Detect which cell encompasses the target text, then output its (X, Y) center coordinate. 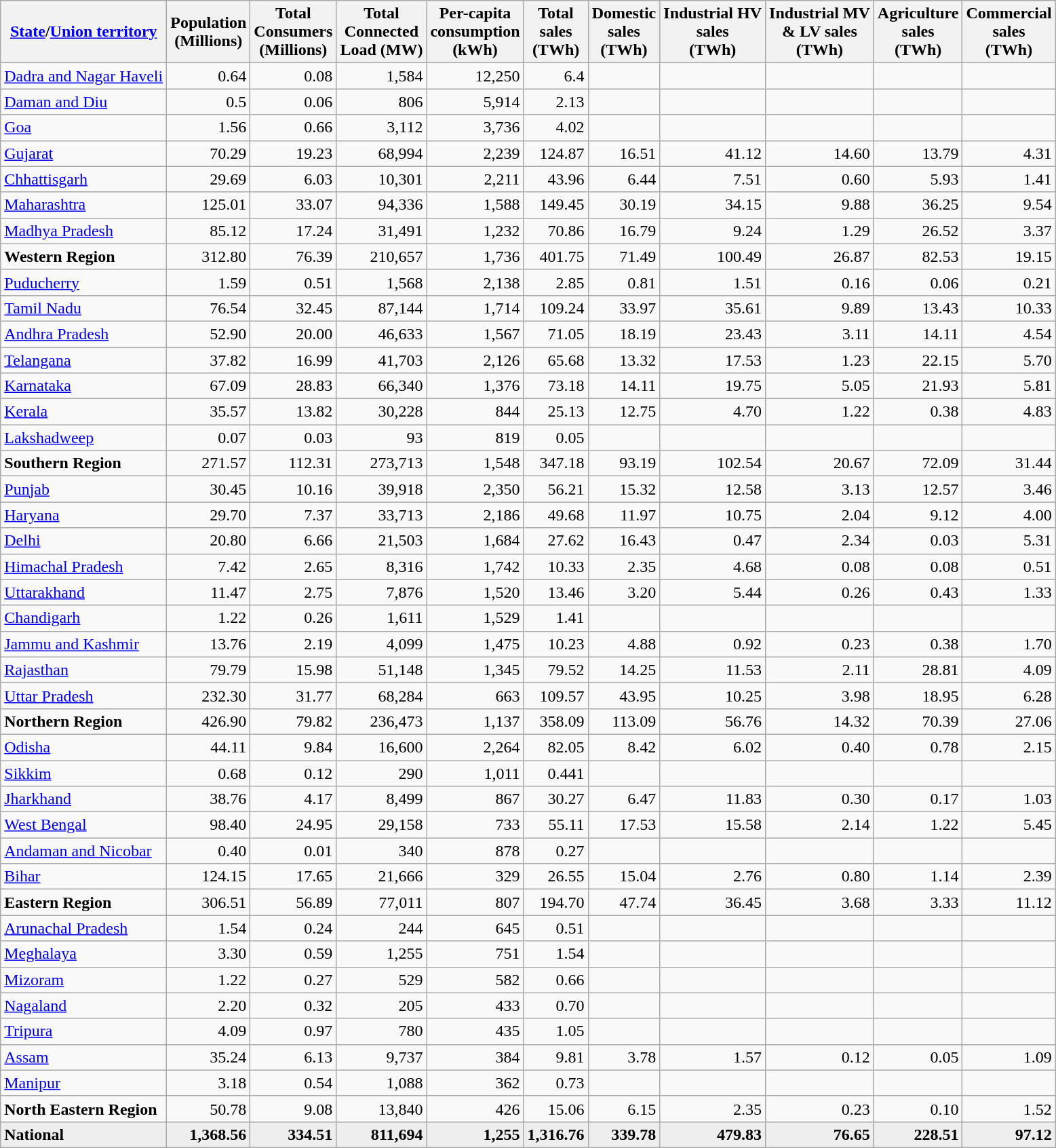
582 (475, 980)
2.13 (556, 102)
56.76 (713, 721)
0.97 (293, 1031)
9.54 (1009, 205)
290 (381, 773)
94,336 (381, 205)
State/Union territory (84, 32)
26.87 (820, 256)
2.19 (293, 644)
16.99 (293, 360)
7.42 (209, 567)
Himachal Pradesh (84, 567)
6.47 (624, 799)
0.92 (713, 644)
10,301 (381, 179)
Domestic sales(TWh) (624, 32)
24.95 (293, 825)
401.75 (556, 256)
50.78 (209, 1109)
85.12 (209, 231)
30.45 (209, 489)
426.90 (209, 721)
12.57 (918, 489)
35.61 (713, 308)
435 (475, 1031)
Per-capita consumption(kWh) (475, 32)
780 (381, 1031)
71.49 (624, 256)
Tripura (84, 1031)
Population (Millions) (209, 32)
West Bengal (84, 825)
6.4 (556, 76)
10.75 (713, 515)
0.24 (293, 928)
733 (475, 825)
6.13 (293, 1057)
8,316 (381, 567)
811,694 (381, 1134)
Assam (84, 1057)
0.73 (556, 1083)
1.51 (713, 282)
56.21 (556, 489)
5,914 (475, 102)
77,011 (381, 902)
1.59 (209, 282)
271.57 (209, 463)
4.68 (713, 567)
2,138 (475, 282)
9.08 (293, 1109)
6.28 (1009, 695)
20.67 (820, 463)
2,186 (475, 515)
5.81 (1009, 386)
51,148 (381, 670)
55.11 (556, 825)
33,713 (381, 515)
1,742 (475, 567)
67.09 (209, 386)
11.53 (713, 670)
358.09 (556, 721)
3.18 (209, 1083)
Lakshadweep (84, 438)
0.80 (820, 877)
0.32 (293, 1006)
0.78 (918, 747)
1,376 (475, 386)
384 (475, 1057)
Madhya Pradesh (84, 231)
47.74 (624, 902)
5.70 (1009, 360)
31.44 (1009, 463)
Goa (84, 128)
12.75 (624, 412)
329 (475, 877)
3.11 (820, 334)
15.32 (624, 489)
0.64 (209, 76)
100.49 (713, 256)
11.12 (1009, 902)
0.54 (293, 1083)
0.60 (820, 179)
0.81 (624, 282)
4,099 (381, 644)
93 (381, 438)
Kerala (84, 412)
68,994 (381, 153)
806 (381, 102)
20.80 (209, 541)
44.11 (209, 747)
844 (475, 412)
Meghalaya (84, 954)
1,736 (475, 256)
37.82 (209, 360)
3,736 (475, 128)
8.42 (624, 747)
72.09 (918, 463)
0.68 (209, 773)
1,520 (475, 592)
5.45 (1009, 825)
1,588 (475, 205)
22.15 (918, 360)
13.82 (293, 412)
Eastern Region (84, 902)
2,126 (475, 360)
2.14 (820, 825)
3,112 (381, 128)
0.70 (556, 1006)
5.31 (1009, 541)
13,840 (381, 1109)
11.97 (624, 515)
11.83 (713, 799)
479.83 (713, 1134)
15.06 (556, 1109)
1,345 (475, 670)
30,228 (381, 412)
1.03 (1009, 799)
1,137 (475, 721)
210,657 (381, 256)
4.00 (1009, 515)
36.45 (713, 902)
27.06 (1009, 721)
10.16 (293, 489)
529 (381, 980)
65.68 (556, 360)
26.55 (556, 877)
Chandigarh (84, 618)
Andhra Pradesh (84, 334)
76.54 (209, 308)
31,491 (381, 231)
Commercial sales(TWh) (1009, 32)
1.33 (1009, 592)
Punjab (84, 489)
Chhattisgarh (84, 179)
244 (381, 928)
4.54 (1009, 334)
76.65 (820, 1134)
34.15 (713, 205)
Arunachal Pradesh (84, 928)
0.47 (713, 541)
6.15 (624, 1109)
102.54 (713, 463)
1.70 (1009, 644)
3.30 (209, 954)
228.51 (918, 1134)
Total Consumers (Millions) (293, 32)
66,340 (381, 386)
0.17 (918, 799)
28.83 (293, 386)
6.44 (624, 179)
43.95 (624, 695)
29.70 (209, 515)
0.43 (918, 592)
1,684 (475, 541)
1.52 (1009, 1109)
23.43 (713, 334)
21,503 (381, 541)
1,475 (475, 644)
7,876 (381, 592)
12,250 (475, 76)
645 (475, 928)
35.57 (209, 412)
13.43 (918, 308)
334.51 (293, 1134)
87,144 (381, 308)
1,611 (381, 618)
Haryana (84, 515)
125.01 (209, 205)
Rajasthan (84, 670)
2.85 (556, 282)
Tamil Nadu (84, 308)
70.39 (918, 721)
433 (475, 1006)
3.68 (820, 902)
20.00 (293, 334)
819 (475, 438)
Southern Region (84, 463)
5.93 (918, 179)
Agriculture sales(TWh) (918, 32)
1.29 (820, 231)
3.37 (1009, 231)
2.34 (820, 541)
1.56 (209, 128)
33.07 (293, 205)
71.05 (556, 334)
236,473 (381, 721)
109.24 (556, 308)
19.15 (1009, 256)
232.30 (209, 695)
21,666 (381, 877)
7.51 (713, 179)
13.79 (918, 153)
29.69 (209, 179)
124.15 (209, 877)
4.88 (624, 644)
149.45 (556, 205)
33.97 (624, 308)
273,713 (381, 463)
9.88 (820, 205)
2.39 (1009, 877)
194.70 (556, 902)
Industrial HV sales(TWh) (713, 32)
73.18 (556, 386)
11.47 (209, 592)
82.53 (918, 256)
6.03 (293, 179)
17.65 (293, 877)
1.23 (820, 360)
3.33 (918, 902)
5.44 (713, 592)
3.78 (624, 1057)
2,350 (475, 489)
1.57 (713, 1057)
17.24 (293, 231)
68,284 (381, 695)
3.46 (1009, 489)
2,211 (475, 179)
14.60 (820, 153)
339.78 (624, 1134)
43.96 (556, 179)
19.75 (713, 386)
14.25 (624, 670)
7.37 (293, 515)
347.18 (556, 463)
26.52 (918, 231)
Nagaland (84, 1006)
19.23 (293, 153)
2.11 (820, 670)
306.51 (209, 902)
15.58 (713, 825)
27.62 (556, 541)
2.65 (293, 567)
1.14 (918, 877)
807 (475, 902)
4.02 (556, 128)
Sikkim (84, 773)
112.31 (293, 463)
312.80 (209, 256)
Daman and Diu (84, 102)
6.02 (713, 747)
0.30 (820, 799)
0.5 (209, 102)
41,703 (381, 360)
31.77 (293, 695)
9.84 (293, 747)
Maharashtra (84, 205)
2,239 (475, 153)
0.07 (209, 438)
14.32 (820, 721)
1,529 (475, 618)
1,714 (475, 308)
Karnataka (84, 386)
30.27 (556, 799)
0.01 (293, 851)
98.40 (209, 825)
1,568 (381, 282)
10.23 (556, 644)
1,548 (475, 463)
6.66 (293, 541)
Manipur (84, 1083)
Northern Region (84, 721)
Industrial MV & LV sales (TWh) (820, 32)
1,368.56 (209, 1134)
0.59 (293, 954)
52.90 (209, 334)
Puducherry (84, 282)
1,088 (381, 1083)
18.95 (918, 695)
76.39 (293, 256)
4.83 (1009, 412)
30.19 (624, 205)
93.19 (624, 463)
109.57 (556, 695)
9.24 (713, 231)
4.70 (713, 412)
56.89 (293, 902)
Uttar Pradesh (84, 695)
340 (381, 851)
13.46 (556, 592)
1.09 (1009, 1057)
Delhi (84, 541)
28.81 (918, 670)
70.86 (556, 231)
41.12 (713, 153)
Jammu and Kashmir (84, 644)
Mizoram (84, 980)
9.12 (918, 515)
0.10 (918, 1109)
1.05 (556, 1031)
16.51 (624, 153)
82.05 (556, 747)
1,011 (475, 773)
79.82 (293, 721)
426 (475, 1109)
49.68 (556, 515)
0.16 (820, 282)
9,737 (381, 1057)
Uttarakhand (84, 592)
5.05 (820, 386)
15.98 (293, 670)
North Eastern Region (84, 1109)
878 (475, 851)
Andaman and Nicobar (84, 851)
National (84, 1134)
Jharkhand (84, 799)
1,232 (475, 231)
2.76 (713, 877)
2.75 (293, 592)
21.93 (918, 386)
362 (475, 1083)
10.25 (713, 695)
32.45 (293, 308)
79.79 (209, 670)
Bihar (84, 877)
9.81 (556, 1057)
1,316.76 (556, 1134)
12.58 (713, 489)
18.19 (624, 334)
15.04 (624, 877)
Odisha (84, 747)
97.12 (1009, 1134)
70.29 (209, 153)
3.20 (624, 592)
79.52 (556, 670)
Total Connected Load (MW) (381, 32)
3.98 (820, 695)
Dadra and Nagar Haveli (84, 76)
0.441 (556, 773)
13.32 (624, 360)
2,264 (475, 747)
39,918 (381, 489)
663 (475, 695)
124.87 (556, 153)
9.89 (820, 308)
35.24 (209, 1057)
2.15 (1009, 747)
36.25 (918, 205)
16,600 (381, 747)
Total sales(TWh) (556, 32)
2.20 (209, 1006)
46,633 (381, 334)
2.04 (820, 515)
1,584 (381, 76)
Gujarat (84, 153)
1,567 (475, 334)
29,158 (381, 825)
38.76 (209, 799)
113.09 (624, 721)
25.13 (556, 412)
0.21 (1009, 282)
867 (475, 799)
4.17 (293, 799)
205 (381, 1006)
16.43 (624, 541)
Telangana (84, 360)
8,499 (381, 799)
Western Region (84, 256)
3.13 (820, 489)
13.76 (209, 644)
751 (475, 954)
16.79 (624, 231)
4.31 (1009, 153)
